Scan for the cell matching the given text and deliver its (X, Y) coordinate at center. 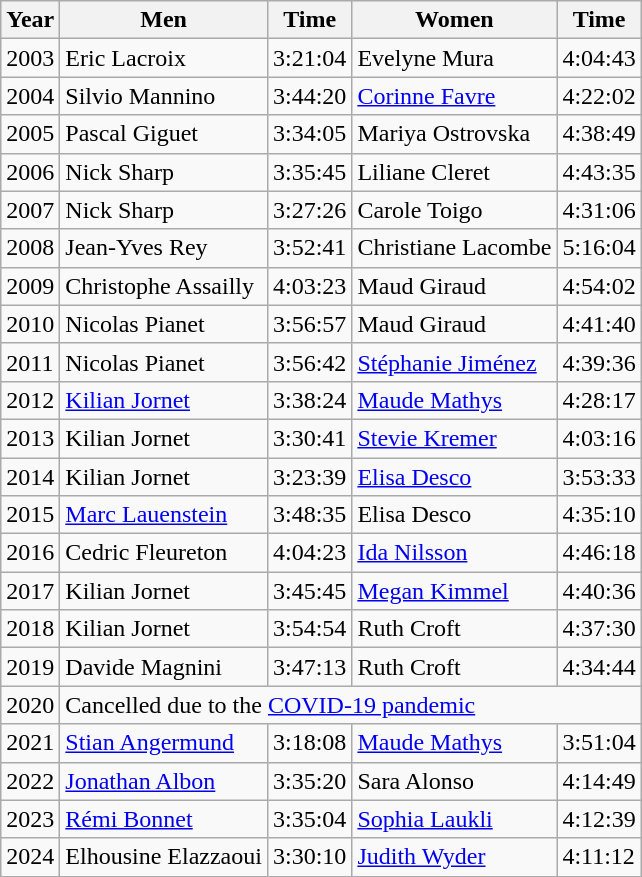
2006 (30, 172)
Stevie Kremer (454, 438)
2005 (30, 134)
2004 (30, 96)
4:39:36 (599, 362)
3:21:04 (309, 58)
3:18:08 (309, 743)
Liliane Cleret (454, 172)
2013 (30, 438)
Megan Kimmel (454, 591)
Silvio Mannino (164, 96)
4:03:16 (599, 438)
2017 (30, 591)
Stéphanie Jiménez (454, 362)
3:56:57 (309, 324)
4:38:49 (599, 134)
4:04:23 (309, 553)
Christophe Assailly (164, 286)
3:56:42 (309, 362)
4:14:49 (599, 781)
Elhousine Elazzaoui (164, 857)
2011 (30, 362)
Stian Angermund (164, 743)
4:43:35 (599, 172)
3:47:13 (309, 667)
Mariya Ostrovska (454, 134)
4:12:39 (599, 819)
Ida Nilsson (454, 553)
4:35:10 (599, 515)
2003 (30, 58)
3:54:54 (309, 629)
3:35:20 (309, 781)
4:34:44 (599, 667)
2014 (30, 477)
Christiane Lacombe (454, 248)
4:40:36 (599, 591)
2012 (30, 400)
Carole Toigo (454, 210)
4:54:02 (599, 286)
3:53:33 (599, 477)
Sara Alonso (454, 781)
2007 (30, 210)
3:35:04 (309, 819)
3:48:35 (309, 515)
3:38:24 (309, 400)
4:04:43 (599, 58)
2023 (30, 819)
4:41:40 (599, 324)
Cedric Fleureton (164, 553)
3:30:41 (309, 438)
Year (30, 20)
2015 (30, 515)
3:44:20 (309, 96)
Rémi Bonnet (164, 819)
Jean-Yves Rey (164, 248)
2018 (30, 629)
3:34:05 (309, 134)
Pascal Giguet (164, 134)
Davide Magnini (164, 667)
3:27:26 (309, 210)
4:11:12 (599, 857)
2009 (30, 286)
3:35:45 (309, 172)
2022 (30, 781)
Cancelled due to the COVID-19 pandemic (350, 705)
Men (164, 20)
5:16:04 (599, 248)
3:51:04 (599, 743)
4:28:17 (599, 400)
Judith Wyder (454, 857)
Sophia Laukli (454, 819)
2019 (30, 667)
2020 (30, 705)
3:23:39 (309, 477)
3:30:10 (309, 857)
Jonathan Albon (164, 781)
3:45:45 (309, 591)
2010 (30, 324)
4:03:23 (309, 286)
Marc Lauenstein (164, 515)
2016 (30, 553)
2024 (30, 857)
4:31:06 (599, 210)
Evelyne Mura (454, 58)
4:46:18 (599, 553)
4:37:30 (599, 629)
4:22:02 (599, 96)
Corinne Favre (454, 96)
2008 (30, 248)
Eric Lacroix (164, 58)
2021 (30, 743)
Women (454, 20)
3:52:41 (309, 248)
